For the text-containing cell, return its midpoint in [x, y] coordinate format. 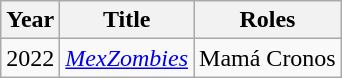
Title [127, 20]
MexZombies [127, 58]
Mamá Cronos [268, 58]
2022 [30, 58]
Year [30, 20]
Roles [268, 20]
